Locate the cell with the specified text and output its [X, Y] center coordinate. 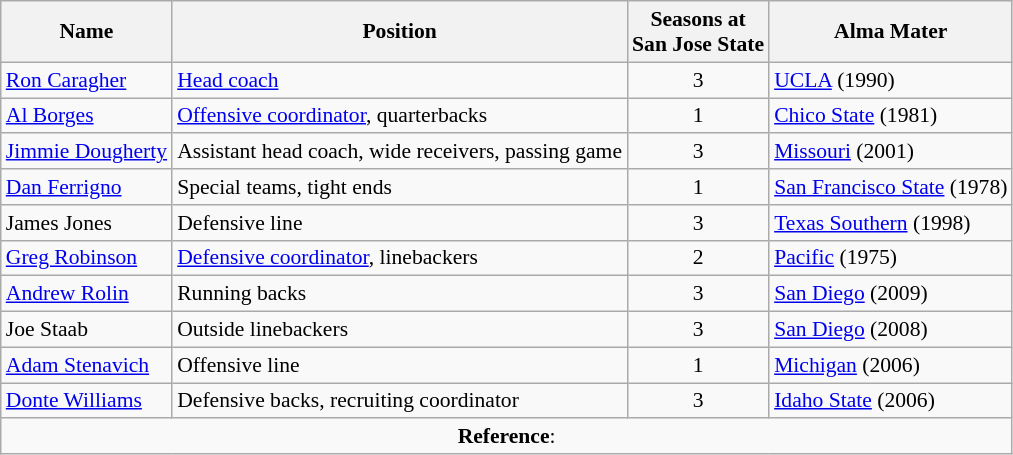
San Diego (2009) [890, 294]
Seasons atSan Jose State [698, 32]
Special teams, tight ends [400, 187]
Running backs [400, 294]
Joe Staab [86, 330]
Texas Southern (1998) [890, 223]
Adam Stenavich [86, 365]
Dan Ferrigno [86, 187]
Chico State (1981) [890, 116]
Andrew Rolin [86, 294]
Head coach [400, 80]
Offensive line [400, 365]
Offensive coordinator, quarterbacks [400, 116]
Michigan (2006) [890, 365]
Defensive line [400, 223]
Greg Robinson [86, 258]
Al Borges [86, 116]
James Jones [86, 223]
Defensive coordinator, linebackers [400, 258]
San Francisco State (1978) [890, 187]
Missouri (2001) [890, 152]
Assistant head coach, wide receivers, passing game [400, 152]
Name [86, 32]
Donte Williams [86, 401]
2 [698, 258]
Position [400, 32]
Ron Caragher [86, 80]
UCLA (1990) [890, 80]
Jimmie Dougherty [86, 152]
San Diego (2008) [890, 330]
Defensive backs, recruiting coordinator [400, 401]
Outside linebackers [400, 330]
Idaho State (2006) [890, 401]
Alma Mater [890, 32]
Reference: [507, 437]
Pacific (1975) [890, 258]
